Determine the (X, Y) coordinate at the center of the cell enclosing the given text.  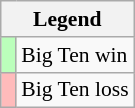
Big Ten loss (74, 90)
Big Ten win (74, 55)
Legend (68, 19)
